Extract the (X, Y) coordinate from the center of the cell holding the provided text.  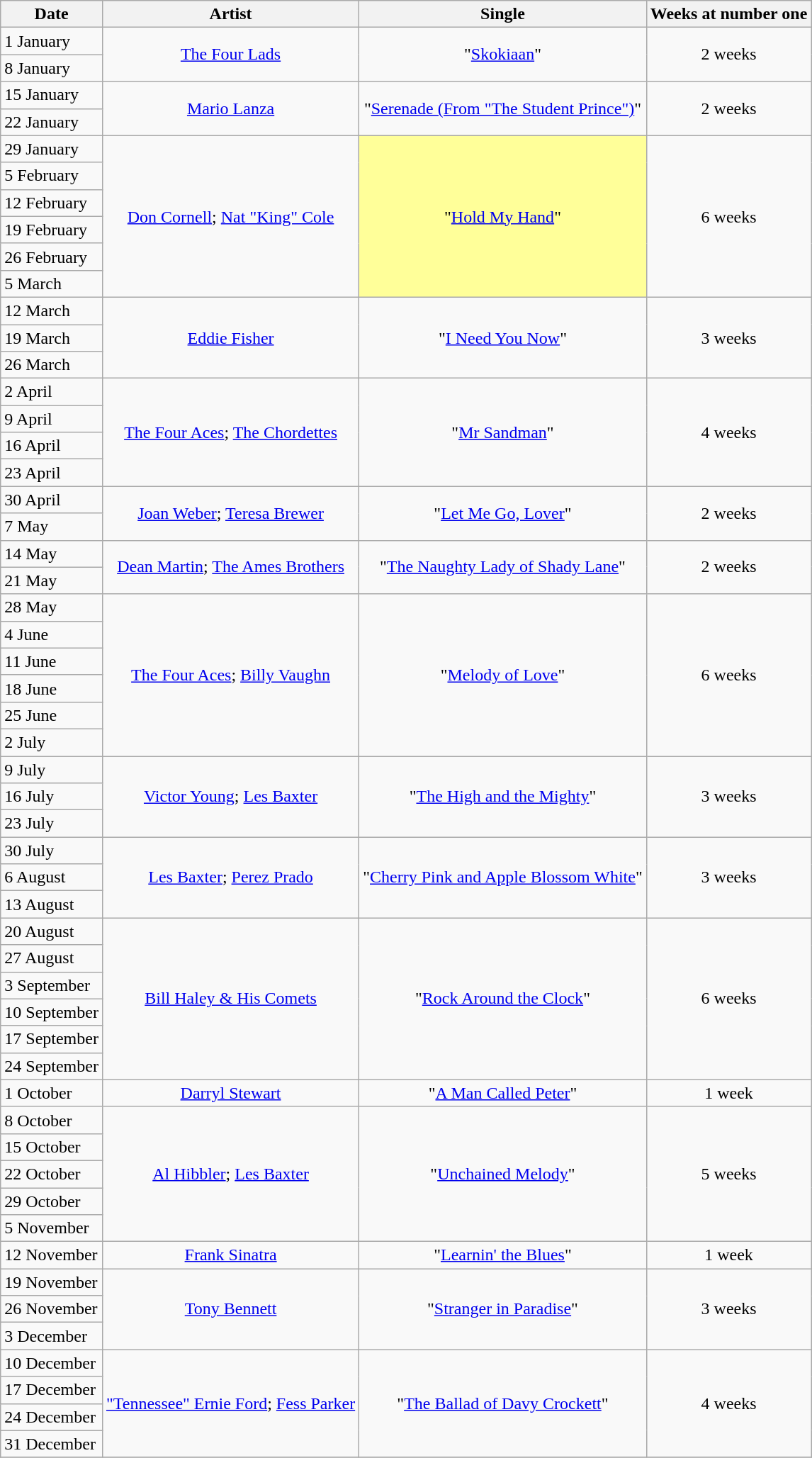
19 November (52, 1282)
12 November (52, 1255)
"Tennessee" Ernie Ford; Fess Parker (230, 1403)
25 June (52, 715)
5 February (52, 176)
19 February (52, 230)
17 December (52, 1390)
Frank Sinatra (230, 1255)
21 May (52, 581)
4 June (52, 634)
"I Need You Now" (503, 337)
13 August (52, 904)
"Skokiaan" (503, 55)
15 January (52, 95)
"Melody of Love" (503, 675)
26 March (52, 365)
Darryl Stewart (230, 1093)
5 November (52, 1228)
Eddie Fisher (230, 337)
9 July (52, 769)
17 September (52, 1039)
11 June (52, 661)
Date (52, 14)
18 June (52, 688)
"The Naughty Lady of Shady Lane" (503, 567)
Mario Lanza (230, 108)
10 December (52, 1363)
5 March (52, 284)
3 September (52, 985)
27 August (52, 958)
The Four Lads (230, 55)
1 January (52, 41)
23 April (52, 473)
Tony Bennett (230, 1309)
2 April (52, 392)
Les Baxter; Perez Prado (230, 877)
31 December (52, 1444)
Dean Martin; The Ames Brothers (230, 567)
10 September (52, 1012)
30 July (52, 851)
"Let Me Go, Lover" (503, 513)
22 October (52, 1174)
29 October (52, 1201)
5 weeks (728, 1174)
6 August (52, 877)
"Mr Sandman" (503, 432)
15 October (52, 1147)
Weeks at number one (728, 14)
29 January (52, 149)
"The Ballad of Davy Crockett" (503, 1403)
12 March (52, 310)
24 December (52, 1417)
Single (503, 14)
28 May (52, 607)
12 February (52, 203)
24 September (52, 1066)
22 January (52, 122)
30 April (52, 500)
"Cherry Pink and Apple Blossom White" (503, 877)
8 January (52, 68)
"Unchained Melody" (503, 1174)
3 December (52, 1336)
Don Cornell; Nat "King" Cole (230, 216)
9 April (52, 419)
"Hold My Hand" (503, 216)
16 April (52, 446)
Victor Young; Les Baxter (230, 796)
Artist (230, 14)
The Four Aces; Billy Vaughn (230, 675)
"Rock Around the Clock" (503, 999)
26 February (52, 257)
"Serenade (From "The Student Prince")" (503, 108)
"The High and the Mighty" (503, 796)
2 July (52, 742)
8 October (52, 1120)
"A Man Called Peter" (503, 1093)
16 July (52, 797)
1 October (52, 1093)
14 May (52, 554)
Al Hibbler; Les Baxter (230, 1174)
Bill Haley & His Comets (230, 999)
23 July (52, 824)
26 November (52, 1309)
7 May (52, 527)
"Stranger in Paradise" (503, 1309)
"Learnin' the Blues" (503, 1255)
Joan Weber; Teresa Brewer (230, 513)
The Four Aces; The Chordettes (230, 432)
20 August (52, 931)
19 March (52, 338)
